Find where the given text appears and provide that cell's center as (x, y) coordinate. 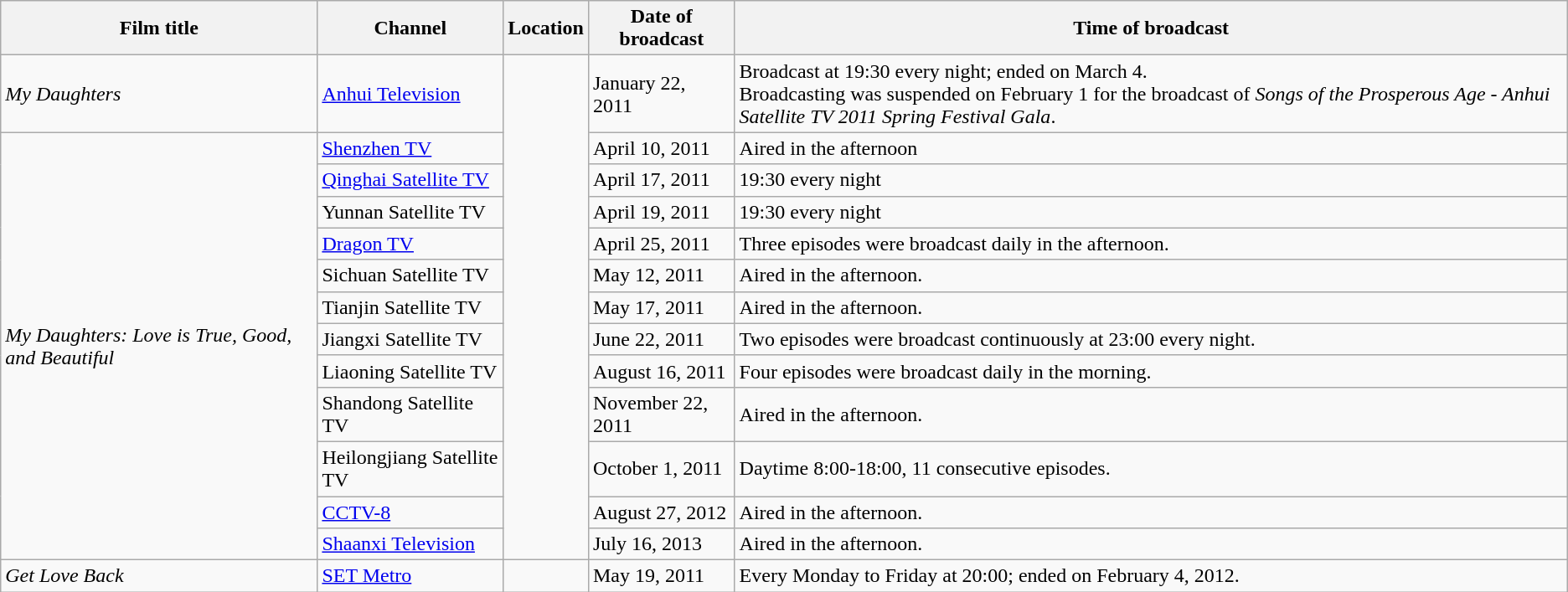
June 22, 2011 (662, 339)
CCTV-8 (410, 512)
Two episodes were broadcast continuously at 23:00 every night. (1151, 339)
Film title (159, 28)
Sichuan Satellite TV (410, 275)
April 25, 2011 (662, 244)
Heilongjiang Satellite TV (410, 469)
Shenzhen TV (410, 148)
April 10, 2011 (662, 148)
Liaoning Satellite TV (410, 371)
Location (546, 28)
Jiangxi Satellite TV (410, 339)
Daytime 8:00-18:00, 11 consecutive episodes. (1151, 469)
April 19, 2011 (662, 212)
Yunnan Satellite TV (410, 212)
Shaanxi Television (410, 544)
My Daughters: Love is True, Good, and Beautiful (159, 347)
Three episodes were broadcast daily in the afternoon. (1151, 244)
May 12, 2011 (662, 275)
Tianjin Satellite TV (410, 307)
July 16, 2013 (662, 544)
October 1, 2011 (662, 469)
Aired in the afternoon (1151, 148)
Four episodes were broadcast daily in the morning. (1151, 371)
November 22, 2011 (662, 414)
May 17, 2011 (662, 307)
Anhui Television (410, 94)
Dragon TV (410, 244)
January 22, 2011 (662, 94)
Time of broadcast (1151, 28)
My Daughters (159, 94)
August 16, 2011 (662, 371)
Qinghai Satellite TV (410, 180)
Shandong Satellite TV (410, 414)
Date of broadcast (662, 28)
April 17, 2011 (662, 180)
SET Metro (410, 576)
Channel (410, 28)
August 27, 2012 (662, 512)
Every Monday to Friday at 20:00; ended on February 4, 2012. (1151, 576)
Get Love Back (159, 576)
May 19, 2011 (662, 576)
